Return the [x, y] coordinate for the center point of the cell that contains the specified text.  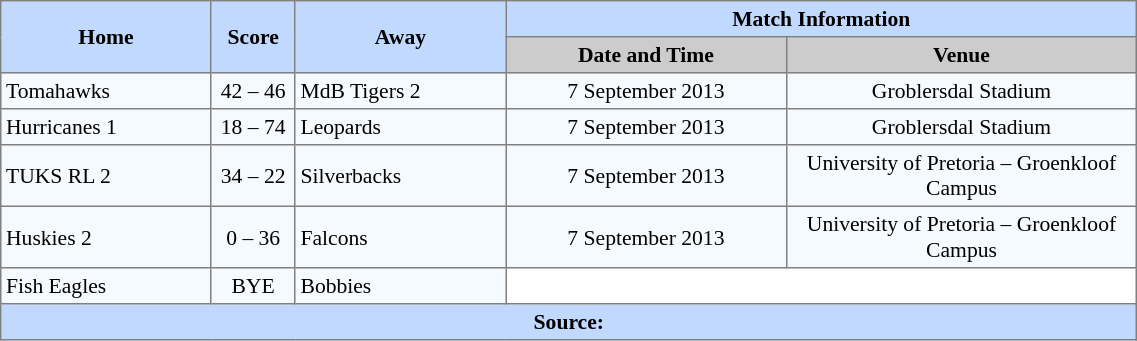
BYE [253, 286]
Date and Time [646, 55]
18 – 74 [253, 127]
Fish Eagles [106, 286]
Silverbacks [400, 176]
42 – 46 [253, 91]
Match Information [822, 19]
Source: [569, 322]
Home [106, 37]
Huskies 2 [106, 237]
Falcons [400, 237]
Tomahawks [106, 91]
MdB Tigers 2 [400, 91]
Hurricanes 1 [106, 127]
Away [400, 37]
TUKS RL 2 [106, 176]
Bobbies [400, 286]
0 – 36 [253, 237]
Leopards [400, 127]
Venue [962, 55]
Score [253, 37]
34 – 22 [253, 176]
